Determine the [X, Y] coordinate at the center of the cell enclosing the given text.  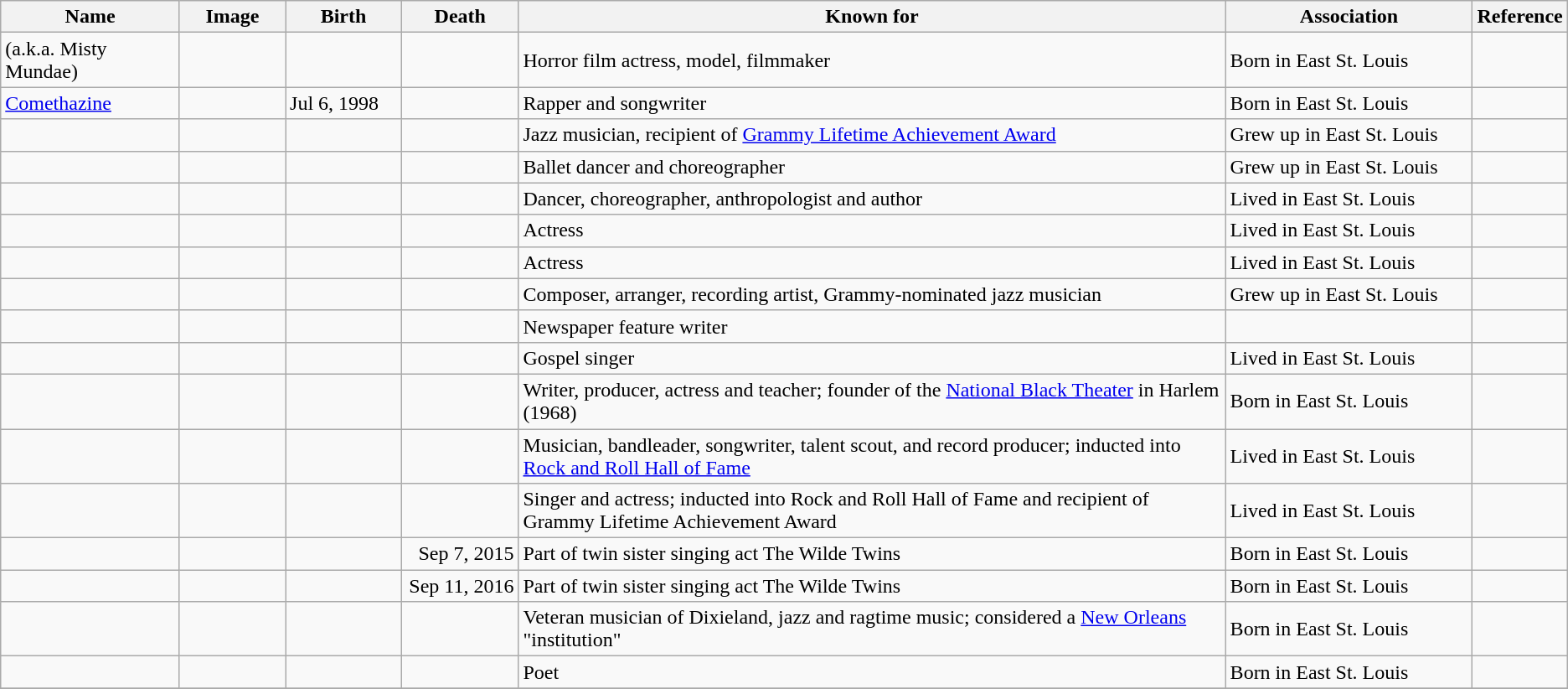
Image [232, 17]
Dancer, choreographer, anthropologist and author [872, 199]
Known for [872, 17]
Musician, bandleader, songwriter, talent scout, and record producer; inducted into Rock and Roll Hall of Fame [872, 456]
Poet [872, 672]
Composer, arranger, recording artist, Grammy-nominated jazz musician [872, 294]
Ballet dancer and choreographer [872, 167]
(a.k.a. Misty Mundae) [90, 60]
Singer and actress; inducted into Rock and Roll Hall of Fame and recipient of Grammy Lifetime Achievement Award [872, 511]
Sep 7, 2015 [460, 554]
Name [90, 17]
Association [1349, 17]
Sep 11, 2016 [460, 586]
Jazz musician, recipient of Grammy Lifetime Achievement Award [872, 135]
Rapper and songwriter [872, 103]
Comethazine [90, 103]
Reference [1519, 17]
Gospel singer [872, 358]
Veteran musician of Dixieland, jazz and ragtime music; considered a New Orleans "institution" [872, 629]
Jul 6, 1998 [343, 103]
Newspaper feature writer [872, 326]
Writer, producer, actress and teacher; founder of the National Black Theater in Harlem (1968) [872, 401]
Horror film actress, model, filmmaker [872, 60]
Death [460, 17]
Birth [343, 17]
